Find where the given text appears and provide that cell's center as [X, Y] coordinate. 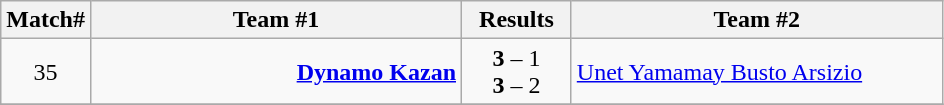
Match# [46, 20]
3 – 1 3 – 2 [517, 72]
Team #1 [276, 20]
35 [46, 72]
Results [517, 20]
Team #2 [756, 20]
Unet Yamamay Busto Arsizio [756, 72]
Dynamo Kazan [276, 72]
